For the text-containing cell, return its midpoint in [x, y] coordinate format. 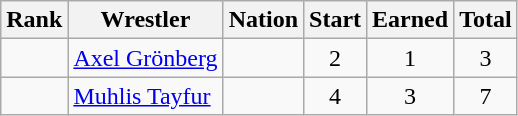
Nation [263, 20]
Axel Grönberg [146, 58]
4 [336, 96]
Start [336, 20]
Rank [34, 20]
Muhlis Tayfur [146, 96]
Total [486, 20]
7 [486, 96]
Wrestler [146, 20]
2 [336, 58]
1 [410, 58]
Earned [410, 20]
